Provide the (X, Y) coordinate of the cell's center where the given text is located.  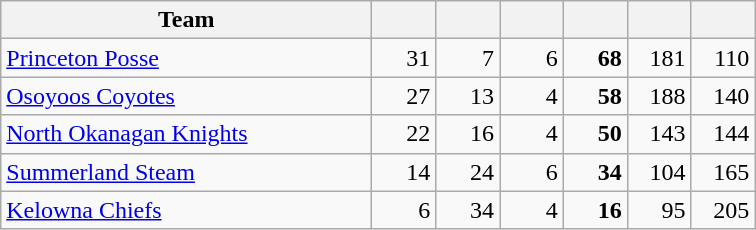
110 (723, 58)
22 (404, 134)
Summerland Steam (186, 172)
13 (468, 96)
140 (723, 96)
205 (723, 210)
188 (659, 96)
31 (404, 58)
58 (595, 96)
14 (404, 172)
7 (468, 58)
Kelowna Chiefs (186, 210)
95 (659, 210)
165 (723, 172)
50 (595, 134)
North Okanagan Knights (186, 134)
27 (404, 96)
104 (659, 172)
Princeton Posse (186, 58)
24 (468, 172)
143 (659, 134)
68 (595, 58)
Osoyoos Coyotes (186, 96)
Team (186, 20)
181 (659, 58)
144 (723, 134)
